Search for the cell housing the specified text and yield its (X, Y) center coordinate. 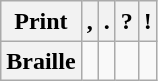
. (106, 21)
Print (41, 21)
! (148, 21)
? (126, 21)
Braille (41, 61)
, (90, 21)
